From the cell containing the given text, extract its center point as (X, Y) coordinate. 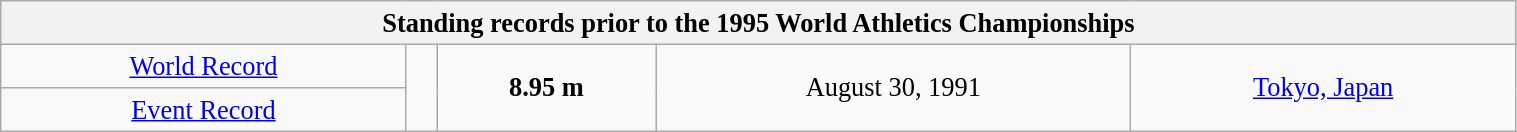
August 30, 1991 (893, 88)
Event Record (204, 109)
8.95 m (547, 88)
World Record (204, 66)
Standing records prior to the 1995 World Athletics Championships (758, 22)
Tokyo, Japan (1323, 88)
